Determine the (X, Y) coordinate at the center of the cell enclosing the given text.  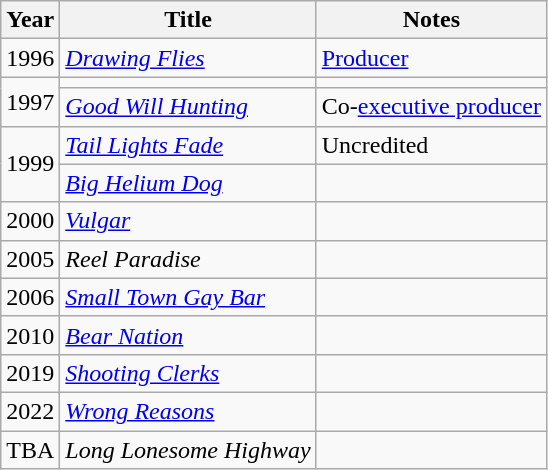
Small Town Gay Bar (188, 297)
1999 (30, 164)
2019 (30, 373)
1997 (30, 102)
Big Helium Dog (188, 183)
Reel Paradise (188, 259)
1996 (30, 58)
Title (188, 20)
Drawing Flies (188, 58)
Notes (431, 20)
Tail Lights Fade (188, 145)
Year (30, 20)
Vulgar (188, 221)
Long Lonesome Highway (188, 449)
Wrong Reasons (188, 411)
Co-executive producer (431, 107)
Uncredited (431, 145)
2006 (30, 297)
2022 (30, 411)
TBA (30, 449)
Producer (431, 58)
Bear Nation (188, 335)
Shooting Clerks (188, 373)
2000 (30, 221)
2010 (30, 335)
Good Will Hunting (188, 107)
2005 (30, 259)
